Identify which cell holds the provided text, then report its [X, Y] central coordinate. 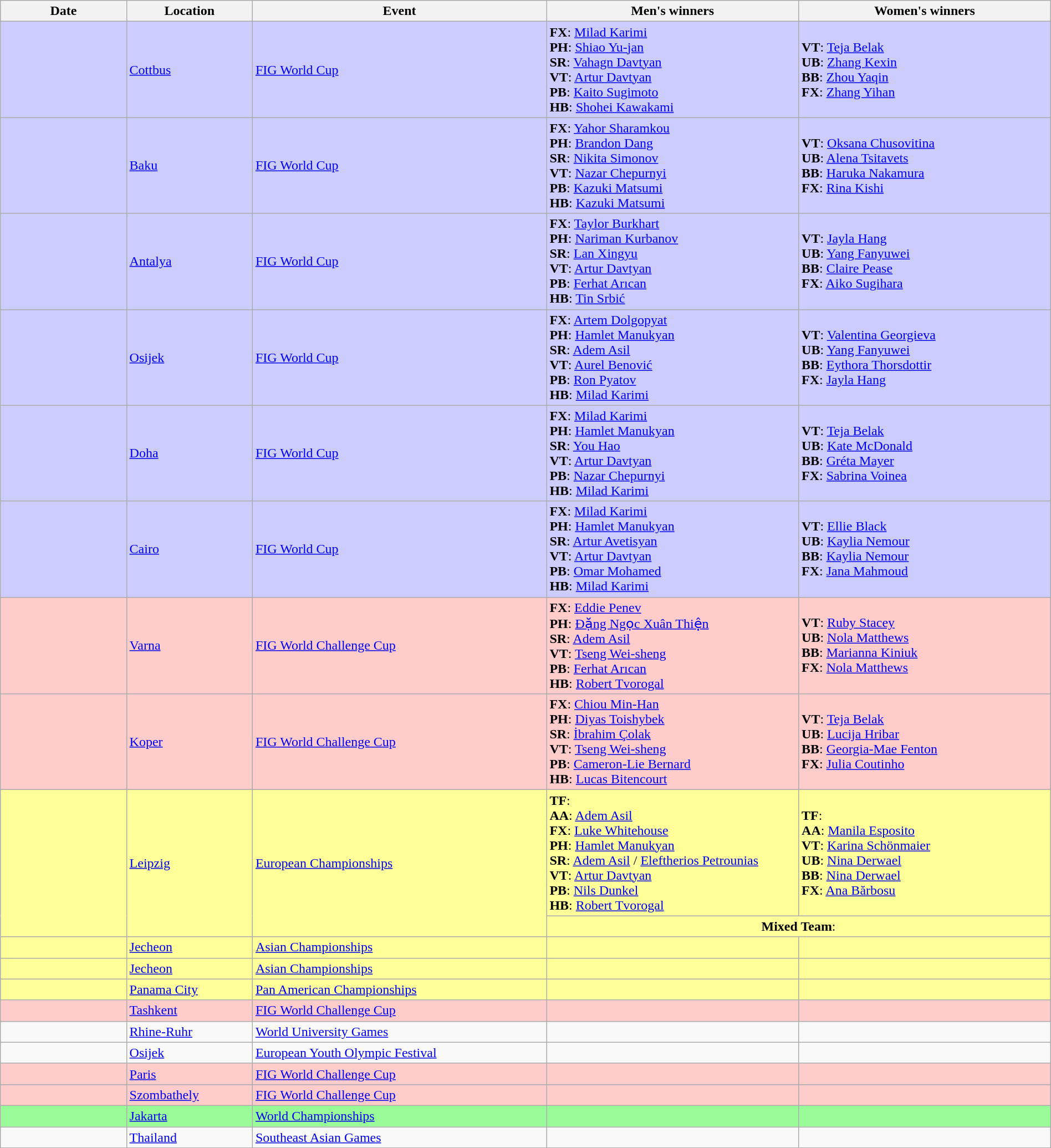
FX: Milad KarimiPH: Hamlet ManukyanSR: Artur AvetisyanVT: Artur DavtyanPB: Omar MohamedHB: Milad Karimi [673, 549]
World University Games [399, 1032]
FX: Chiou Min-HanPH: Diyas ToishybekSR: İbrahim ÇolakVT: Tseng Wei-shengPB: Cameron-Lie BernardHB: Lucas Bitencourt [673, 742]
Paris [190, 1074]
Leipzig [190, 864]
TF: AA: Manila EspositoVT: Karina SchönmaierUB: Nina DerwaelBB: Nina DerwaelFX: Ana Bărbosu [925, 853]
Date [63, 11]
Location [190, 11]
VT: Jayla HangUB: Yang FanyuweiBB: Claire PeaseFX: Aiko Sugihara [925, 262]
FX: Artem DolgopyatPH: Hamlet ManukyanSR: Adem AsilVT: Aurel BenovićPB: Ron PyatovHB: Milad Karimi [673, 357]
FX: Taylor BurkhartPH: Nariman KurbanovSR: Lan XingyuVT: Artur DavtyanPB: Ferhat ArıcanHB: Tin Srbić [673, 262]
Men's winners [673, 11]
European Youth Olympic Festival [399, 1053]
Cottbus [190, 70]
Women's winners [925, 11]
Thailand [190, 1137]
VT: Valentina GeorgievaUB: Yang FanyuweiBB: Eythora ThorsdottirFX: Jayla Hang [925, 357]
Event [399, 11]
FX: Yahor SharamkouPH: Brandon DangSR: Nikita SimonovVT: Nazar ChepurnyiPB: Kazuki MatsumiHB: Kazuki Matsumi [673, 165]
Panama City [190, 989]
TF: AA: Adem AsilFX: Luke WhitehousePH: Hamlet ManukyanSR: Adem Asil / Eleftherios PetrouniasVT: Artur DavtyanPB: Nils DunkelHB: Robert Tvorogal [673, 853]
Varna [190, 645]
Koper [190, 742]
Pan American Championships [399, 989]
VT: Oksana ChusovitinaUB: Alena TsitavetsBB: Haruka NakamuraFX: Rina Kishi [925, 165]
Tashkent [190, 1011]
FX: Milad Karimi PH: Shiao Yu-jan SR: Vahagn Davtyan VT: Artur Davtyan PB: Kaito Sugimoto HB: Shohei Kawakami [673, 70]
Southeast Asian Games [399, 1137]
European Championships [399, 864]
FX: Milad KarimiPH: Hamlet ManukyanSR: You HaoVT: Artur DavtyanPB: Nazar ChepurnyiHB: Milad Karimi [673, 453]
World Championships [399, 1116]
Jakarta [190, 1116]
Antalya [190, 262]
VT: Ellie BlackUB: Kaylia NemourBB: Kaylia NemourFX: Jana Mahmoud [925, 549]
Baku [190, 165]
Cairo [190, 549]
Szombathely [190, 1095]
Doha [190, 453]
VT: Ruby StaceyUB: Nola MatthewsBB: Marianna KiniukFX: Nola Matthews [925, 645]
Mixed Team: [798, 926]
Rhine-Ruhr [190, 1032]
VT: Teja Belak UB: Zhang Kexin BB: Zhou Yaqin FX: Zhang Yihan [925, 70]
VT: Teja BelakUB: Kate McDonaldBB: Gréta MayerFX: Sabrina Voinea [925, 453]
FX: Eddie PenevPH: Đặng Ngọc Xuân ThiệnSR: Adem AsilVT: Tseng Wei-shengPB: Ferhat ArıcanHB: Robert Tvorogal [673, 645]
VT: Teja BelakUB: Lucija HribarBB: Georgia-Mae FentonFX: Julia Coutinho [925, 742]
